Output the [X, Y] coordinate of the center of the cell containing the given text.  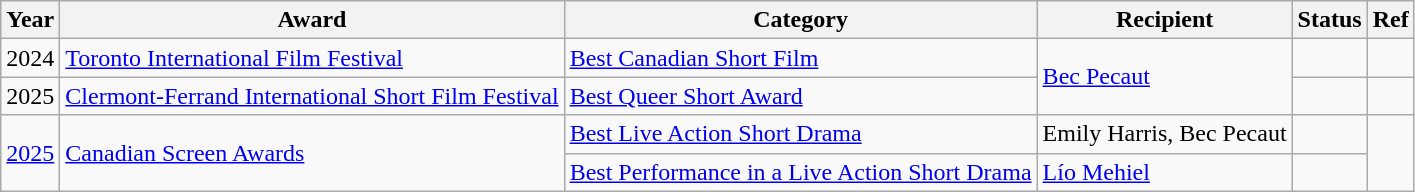
Toronto International Film Festival [312, 58]
Canadian Screen Awards [312, 153]
Status [1330, 20]
Best Queer Short Award [800, 96]
Best Performance in a Live Action Short Drama [800, 172]
Category [800, 20]
Best Canadian Short Film [800, 58]
Award [312, 20]
Lío Mehiel [1164, 172]
Ref [1390, 20]
Clermont-Ferrand International Short Film Festival [312, 96]
Year [30, 20]
Best Live Action Short Drama [800, 134]
Emily Harris, Bec Pecaut [1164, 134]
Bec Pecaut [1164, 77]
Recipient [1164, 20]
2024 [30, 58]
